Pinpoint the cell where the given text exists, returning its (x, y) midpoint coordinate. 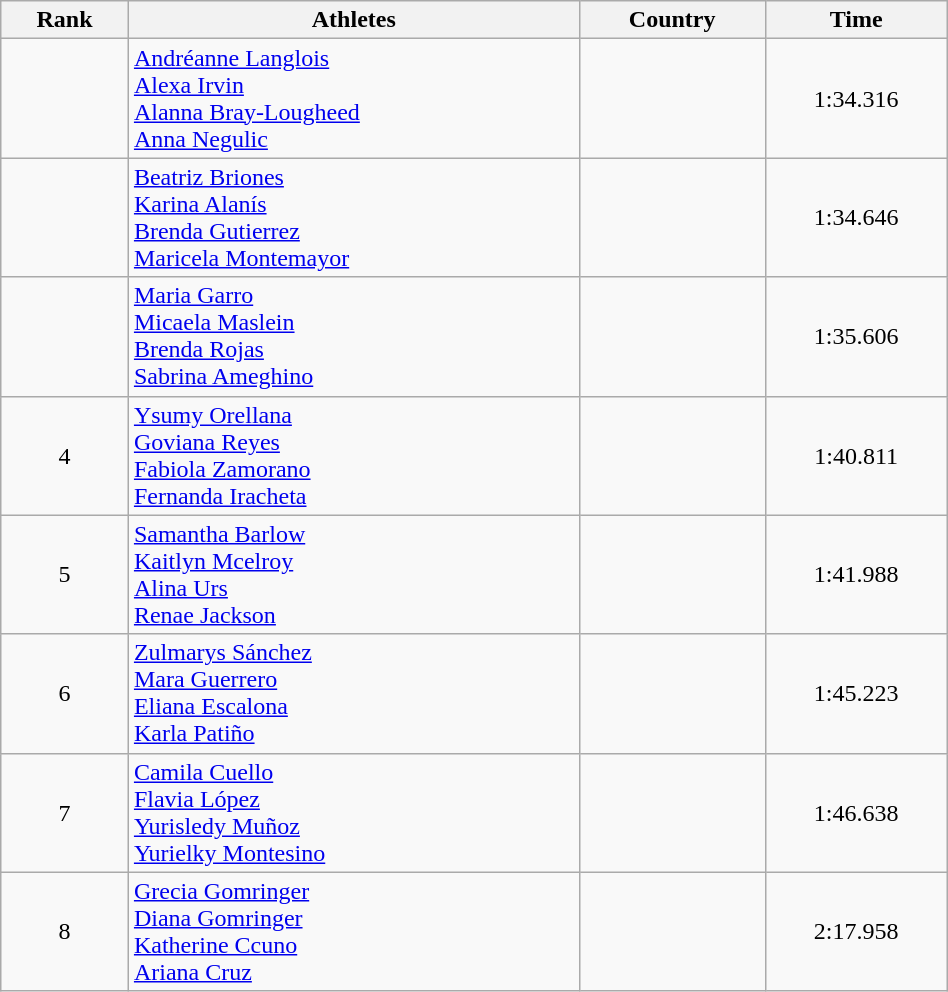
6 (65, 694)
1:40.811 (856, 456)
Rank (65, 20)
1:46.638 (856, 812)
Maria GarroMicaela MasleinBrenda RojasSabrina Ameghino (354, 336)
7 (65, 812)
5 (65, 574)
2:17.958 (856, 932)
1:34.316 (856, 98)
Time (856, 20)
Camila CuelloFlavia LópezYurisledy MuñozYurielky Montesino (354, 812)
Beatriz BrionesKarina AlanísBrenda GutierrezMaricela Montemayor (354, 218)
Zulmarys SánchezMara GuerreroEliana EscalonaKarla Patiño (354, 694)
Grecia GomringerDiana GomringerKatherine CcunoAriana Cruz (354, 932)
1:41.988 (856, 574)
8 (65, 932)
1:45.223 (856, 694)
Ysumy OrellanaGoviana ReyesFabiola ZamoranoFernanda Iracheta (354, 456)
1:34.646 (856, 218)
Andréanne LangloisAlexa IrvinAlanna Bray-LougheedAnna Negulic (354, 98)
4 (65, 456)
1:35.606 (856, 336)
Samantha BarlowKaitlyn McelroyAlina UrsRenae Jackson (354, 574)
Athletes (354, 20)
Country (672, 20)
